Determine the [X, Y] coordinate at the center of the cell enclosing the given text.  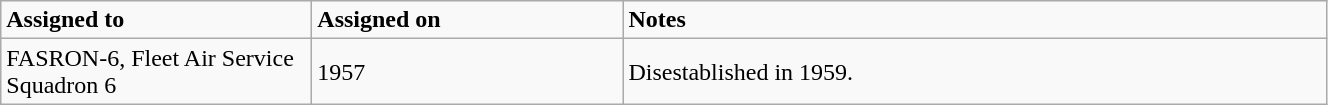
FASRON-6, Fleet Air Service Squadron 6 [156, 72]
1957 [468, 72]
Disestablished in 1959. [975, 72]
Assigned to [156, 20]
Assigned on [468, 20]
Notes [975, 20]
